For the text-containing cell, return its midpoint in [x, y] coordinate format. 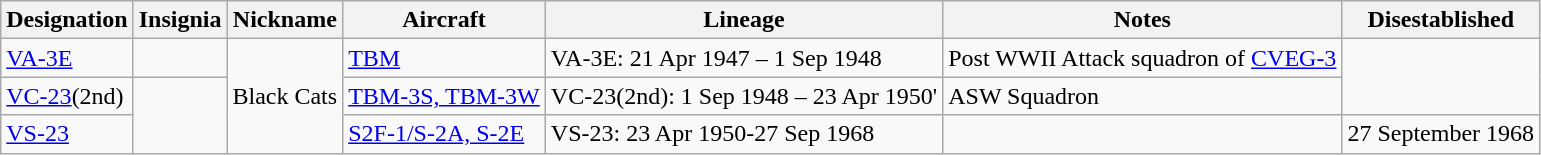
Nickname [285, 20]
TBM [444, 58]
VC-23(2nd): 1 Sep 1948 – 23 Apr 1950' [744, 96]
VS-23 [67, 134]
VS-23: 23 Apr 1950-27 Sep 1968 [744, 134]
Designation [67, 20]
VA-3E: 21 Apr 1947 – 1 Sep 1948 [744, 58]
27 September 1968 [1441, 134]
VC-23(2nd) [67, 96]
S2F-1/S-2A, S-2E [444, 134]
VA-3E [67, 58]
Disestablished [1441, 20]
TBM-3S, TBM-3W [444, 96]
Aircraft [444, 20]
Notes [1142, 20]
Black Cats [285, 96]
Lineage [744, 20]
ASW Squadron [1142, 96]
Post WWII Attack squadron of CVEG-3 [1142, 58]
Insignia [180, 20]
